Capture the cell that displays the provided text and extract its (x, y) central coordinate. 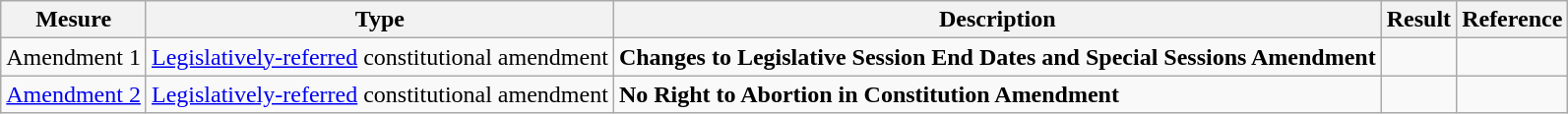
Changes to Legislative Session End Dates and Special Sessions Amendment (997, 57)
Result (1418, 20)
Type (380, 20)
Mesure (74, 20)
Description (997, 20)
No Right to Abortion in Constitution Amendment (997, 94)
Amendment 1 (74, 57)
Reference (1512, 20)
Amendment 2 (74, 94)
